Return the (X, Y) coordinate for the center point of the cell that contains the specified text.  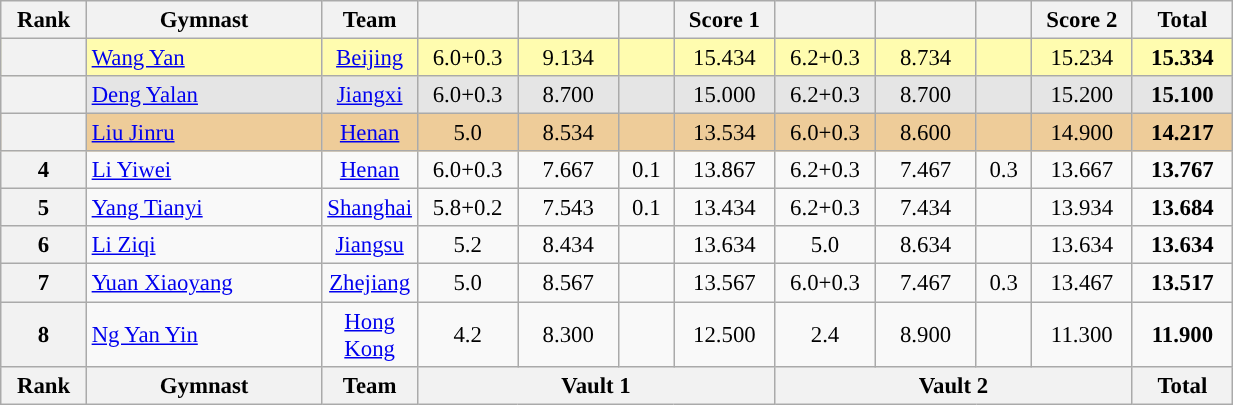
Ng Yan Yin (204, 334)
Liu Jinru (204, 133)
7.667 (568, 170)
6 (44, 245)
Hong Kong (370, 334)
Zhejiang (370, 283)
11.300 (1082, 334)
8.734 (926, 58)
15.200 (1082, 95)
15.334 (1182, 58)
Vault 2 (954, 385)
Beijing (370, 58)
7.543 (568, 208)
Wang Yan (204, 58)
5 (44, 208)
7 (44, 283)
8.567 (568, 283)
13.667 (1082, 170)
Deng Yalan (204, 95)
15.234 (1082, 58)
Vault 1 (596, 385)
13.534 (724, 133)
Yang Tianyi (204, 208)
15.000 (724, 95)
8.900 (926, 334)
Jiangsu (370, 245)
15.434 (724, 58)
4.2 (468, 334)
15.100 (1182, 95)
Score 1 (724, 20)
7.434 (926, 208)
Li Yiwei (204, 170)
13.434 (724, 208)
8.534 (568, 133)
2.4 (826, 334)
Jiangxi (370, 95)
13.567 (724, 283)
8.600 (926, 133)
13.934 (1082, 208)
8.300 (568, 334)
13.867 (724, 170)
5.8+0.2 (468, 208)
13.767 (1182, 170)
Score 2 (1082, 20)
Yuan Xiaoyang (204, 283)
13.517 (1182, 283)
9.134 (568, 58)
8.434 (568, 245)
12.500 (724, 334)
11.900 (1182, 334)
8.634 (926, 245)
14.900 (1082, 133)
13.467 (1082, 283)
13.684 (1182, 208)
Li Ziqi (204, 245)
5.2 (468, 245)
14.217 (1182, 133)
4 (44, 170)
8 (44, 334)
Shanghai (370, 208)
